Return [X, Y] of the center of cell containing provided text 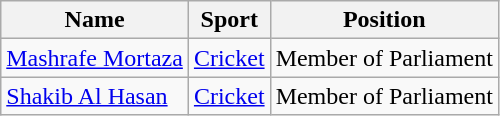
Position [384, 20]
Name [95, 20]
Sport [229, 20]
Shakib Al Hasan [95, 96]
Mashrafe Mortaza [95, 58]
